From the cell containing the given text, extract its center point as (X, Y) coordinate. 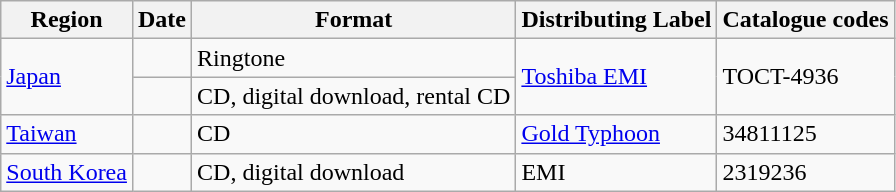
Catalogue codes (806, 20)
CD, digital download (354, 172)
Japan (67, 77)
Toshiba EMI (616, 77)
CD, digital download, rental CD (354, 96)
34811125 (806, 134)
Gold Typhoon (616, 134)
Region (67, 20)
Format (354, 20)
Ringtone (354, 58)
TOCT-4936 (806, 77)
EMI (616, 172)
Taiwan (67, 134)
Distributing Label (616, 20)
Date (162, 20)
South Korea (67, 172)
CD (354, 134)
2319236 (806, 172)
